Extract the (x, y) coordinate from the center of the cell holding the provided text.  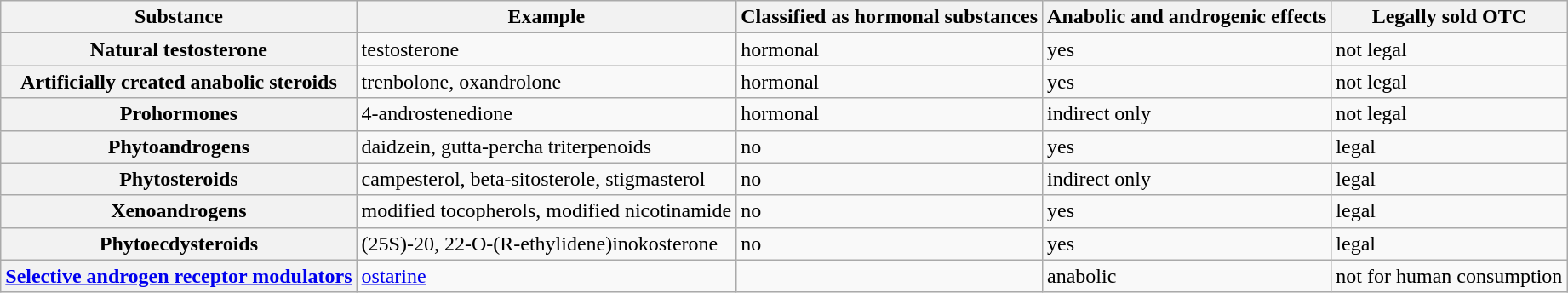
4-androstenedione (547, 114)
campesterol, beta-sitosterole, stigmasterol (547, 179)
anabolic (1187, 276)
trenbolone, oxandrolone (547, 82)
Xenoandrogens (179, 211)
Legally sold OTC (1449, 17)
Classified as hormonal substances (890, 17)
Prohormones (179, 114)
daidzein, gutta-percha triterpenoids (547, 146)
ostarine (547, 276)
Natural testosterone (179, 49)
modified tocopherols, modified nicotinamide (547, 211)
not for human consumption (1449, 276)
Phytoandrogens (179, 146)
(25S)-20, 22-O-(R-ethylidene)inokosterone (547, 244)
Anabolic and androgenic effects (1187, 17)
Example (547, 17)
Substance (179, 17)
Phytosteroids (179, 179)
Selective androgen receptor modulators (179, 276)
Artificially created anabolic steroids (179, 82)
testosterone (547, 49)
Phytoecdysteroids (179, 244)
